Determine the [X, Y] coordinate at the center of the cell enclosing the given text.  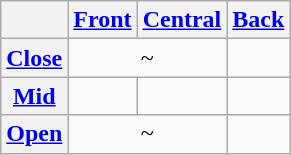
Open [34, 134]
Close [34, 58]
Mid [34, 96]
Front [102, 20]
Back [258, 20]
Central [182, 20]
